Extract the [x, y] coordinate from the center of the cell holding the provided text.  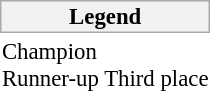
Legend [105, 16]
